Return the [x, y] coordinate for the center point of the cell that contains the specified text.  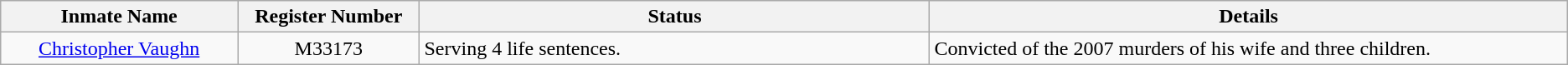
Details [1248, 17]
Convicted of the 2007 murders of his wife and three children. [1248, 48]
M33173 [328, 48]
Status [675, 17]
Register Number [328, 17]
Christopher Vaughn [119, 48]
Inmate Name [119, 17]
Serving 4 life sentences. [675, 48]
